Identify which cell holds the provided text, then report its (x, y) central coordinate. 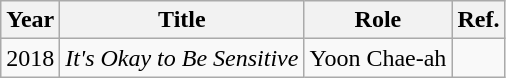
It's Okay to Be Sensitive (182, 58)
Title (182, 20)
Role (378, 20)
Year (30, 20)
2018 (30, 58)
Ref. (478, 20)
Yoon Chae-ah (378, 58)
